Identify which cell holds the provided text, then report its [X, Y] central coordinate. 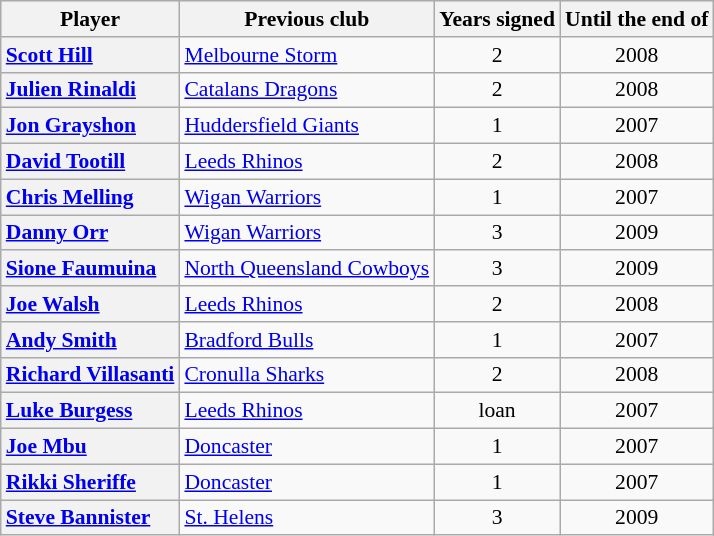
Rikki Sheriffe [90, 482]
Until the end of [636, 19]
Andy Smith [90, 340]
Steve Bannister [90, 518]
Danny Orr [90, 233]
Joe Mbu [90, 447]
St. Helens [306, 518]
Luke Burgess [90, 411]
Jon Grayshon [90, 126]
David Tootill [90, 162]
Bradford Bulls [306, 340]
Julien Rinaldi [90, 90]
Sione Faumuina [90, 269]
Chris Melling [90, 197]
Catalans Dragons [306, 90]
Scott Hill [90, 55]
Player [90, 19]
loan [497, 411]
Previous club [306, 19]
Joe Walsh [90, 304]
Melbourne Storm [306, 55]
North Queensland Cowboys [306, 269]
Cronulla Sharks [306, 375]
Years signed [497, 19]
Huddersfield Giants [306, 126]
Richard Villasanti [90, 375]
